Locate the cell with the specified text and output its [X, Y] center coordinate. 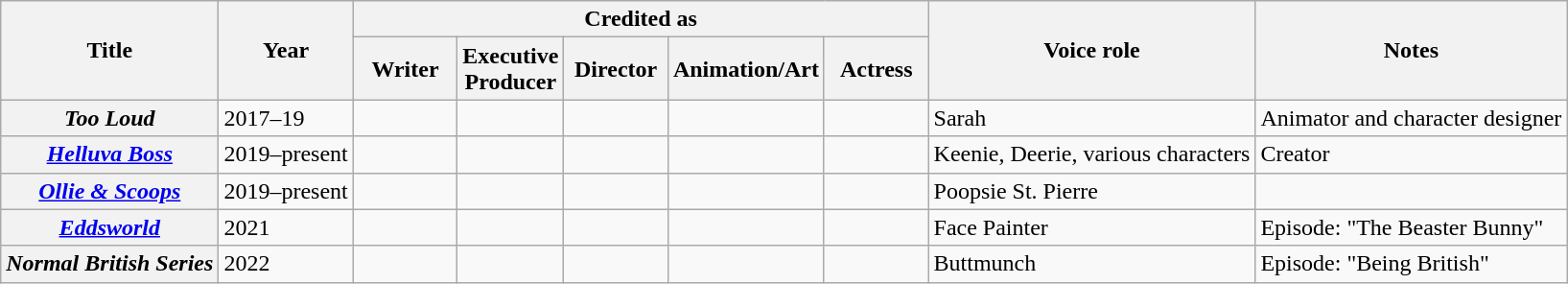
Episode: "Being British" [1412, 264]
Actress [877, 69]
Animation/Art [746, 69]
Director [616, 69]
Eddsworld [109, 227]
2021 [286, 227]
Buttmunch [1091, 264]
2022 [286, 264]
Credited as [641, 19]
Normal British Series [109, 264]
Writer [405, 69]
Sarah [1091, 118]
Face Painter [1091, 227]
Voice role [1091, 50]
Animator and character designer [1412, 118]
Title [109, 50]
Creator [1412, 154]
Year [286, 50]
Helluva Boss [109, 154]
Episode: "The Beaster Bunny" [1412, 227]
Executive Producer [510, 69]
Keenie, Deerie, various characters [1091, 154]
Poopsie St. Pierre [1091, 191]
2017–19 [286, 118]
Too Loud [109, 118]
Notes [1412, 50]
Ollie & Scoops [109, 191]
